Pinpoint the cell where the given text exists, returning its [x, y] midpoint coordinate. 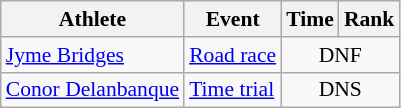
DNF [340, 55]
Road race [232, 55]
Event [232, 19]
Athlete [92, 19]
Rank [370, 19]
Jyme Bridges [92, 55]
Time trial [232, 90]
Conor Delanbanque [92, 90]
Time [310, 19]
DNS [340, 90]
